Search for the cell housing the specified text and yield its [X, Y] center coordinate. 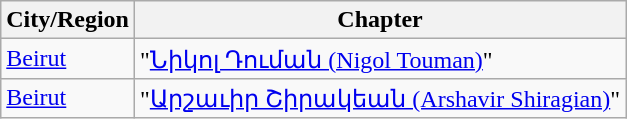
"Արշաւիր Շիրակեան (Arshavir Shiragian)" [380, 98]
"Նիկոլ Դուման (Nigol Touman)" [380, 59]
City/Region [68, 20]
Chapter [380, 20]
